Extract the [X, Y] coordinate from the center of the cell holding the provided text.  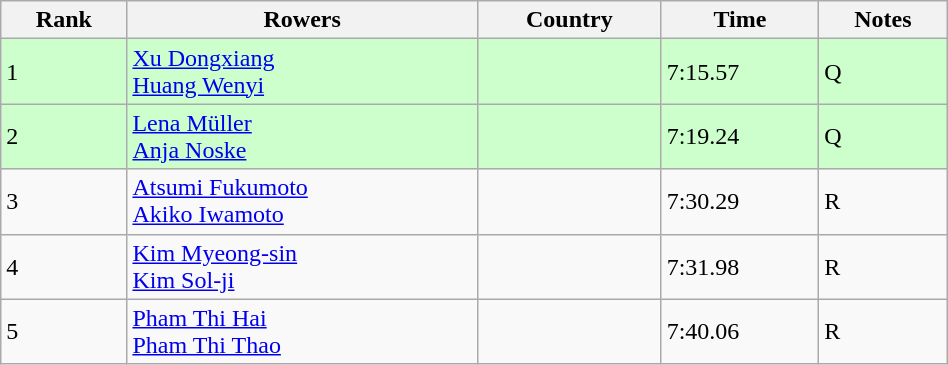
Kim Myeong-sinKim Sol-ji [302, 266]
5 [64, 332]
Rowers [302, 20]
Notes [884, 20]
7:30.29 [740, 202]
4 [64, 266]
Atsumi FukumotoAkiko Iwamoto [302, 202]
Pham Thi HaiPham Thi Thao [302, 332]
2 [64, 136]
Country [569, 20]
Rank [64, 20]
Xu DongxiangHuang Wenyi [302, 72]
3 [64, 202]
Lena MüllerAnja Noske [302, 136]
7:19.24 [740, 136]
Time [740, 20]
1 [64, 72]
7:31.98 [740, 266]
7:40.06 [740, 332]
7:15.57 [740, 72]
